Pinpoint the cell where the given text exists, returning its (x, y) midpoint coordinate. 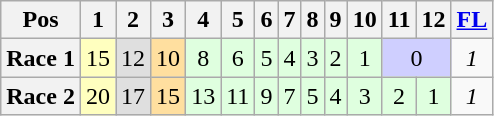
17 (134, 96)
Pos (41, 20)
Race 1 (41, 58)
20 (98, 96)
FL (472, 20)
0 (416, 58)
Race 2 (41, 96)
13 (204, 96)
